Locate the cell with the specified text and output its (X, Y) center coordinate. 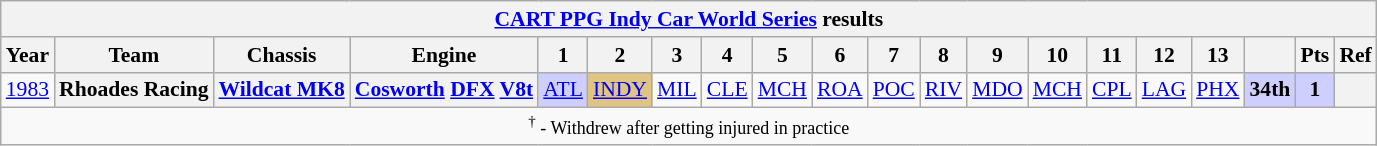
ATL (563, 90)
6 (840, 55)
7 (894, 55)
2 (620, 55)
Team (134, 55)
Engine (444, 55)
4 (728, 55)
34th (1270, 90)
9 (998, 55)
RIV (944, 90)
5 (782, 55)
POC (894, 90)
CPL (1112, 90)
Ref (1355, 55)
CLE (728, 90)
PHX (1218, 90)
Rhoades Racing (134, 90)
ROA (840, 90)
MIL (677, 90)
CART PPG Indy Car World Series results (689, 19)
3 (677, 55)
11 (1112, 55)
1983 (28, 90)
Year (28, 55)
8 (944, 55)
† - Withdrew after getting injured in practice (689, 126)
INDY (620, 90)
MDO (998, 90)
10 (1058, 55)
12 (1164, 55)
Cosworth DFX V8t (444, 90)
Chassis (282, 55)
Wildcat MK8 (282, 90)
13 (1218, 55)
Pts (1314, 55)
LAG (1164, 90)
